Identify which cell holds the provided text, then report its (x, y) central coordinate. 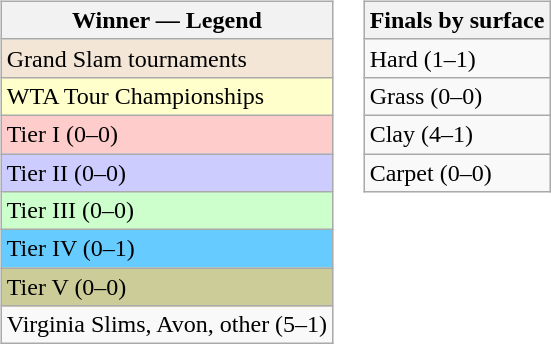
Finals by surface (457, 20)
WTA Tour Championships (166, 96)
Tier I (0–0) (166, 134)
Hard (1–1) (457, 58)
Clay (4–1) (457, 134)
Tier IV (0–1) (166, 249)
Grass (0–0) (457, 96)
Virginia Slims, Avon, other (5–1) (166, 325)
Tier III (0–0) (166, 211)
Grand Slam tournaments (166, 58)
Tier II (0–0) (166, 173)
Winner — Legend (166, 20)
Carpet (0–0) (457, 173)
Tier V (0–0) (166, 287)
